Identify which cell holds the provided text, then report its [x, y] central coordinate. 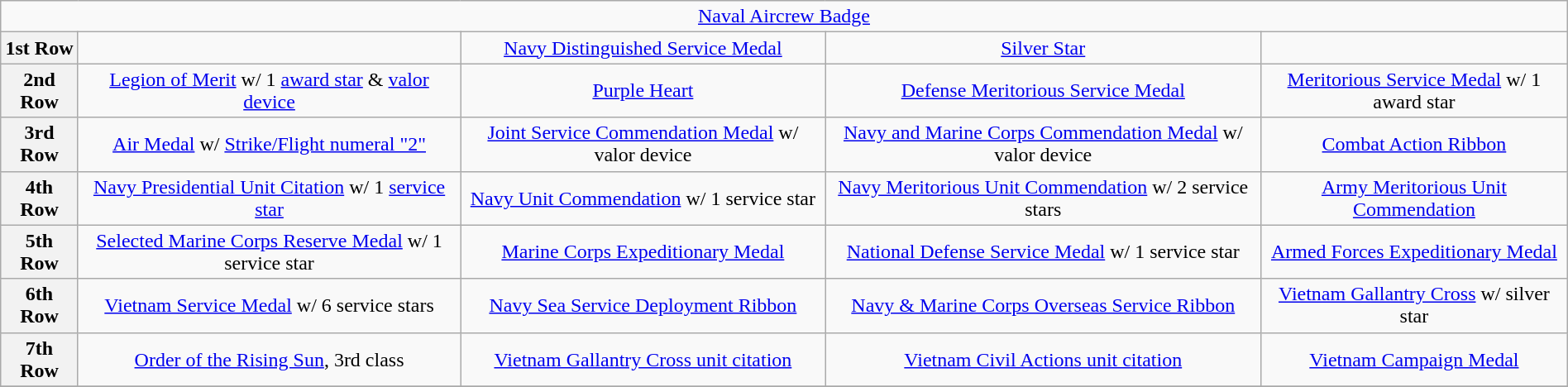
Marine Corps Expeditionary Medal [643, 251]
Navy Sea Service Deployment Ribbon [643, 306]
Defense Meritorious Service Medal [1044, 91]
4th Row [40, 198]
Vietnam Campaign Medal [1414, 359]
3rd Row [40, 144]
Selected Marine Corps Reserve Medal w/ 1 service star [270, 251]
Navy and Marine Corps Commendation Medal w/ valor device [1044, 144]
National Defense Service Medal w/ 1 service star [1044, 251]
Meritorious Service Medal w/ 1 award star [1414, 91]
Vietnam Gallantry Cross unit citation [643, 359]
Navy Unit Commendation w/ 1 service star [643, 198]
Navy Distinguished Service Medal [643, 48]
5th Row [40, 251]
Vietnam Gallantry Cross w/ silver star [1414, 306]
Joint Service Commendation Medal w/ valor device [643, 144]
Purple Heart [643, 91]
2nd Row [40, 91]
Silver Star [1044, 48]
Air Medal w/ Strike/Flight numeral "2" [270, 144]
1st Row [40, 48]
6th Row [40, 306]
Navy Meritorious Unit Commendation w/ 2 service stars [1044, 198]
Armed Forces Expeditionary Medal [1414, 251]
Naval Aircrew Badge [784, 17]
7th Row [40, 359]
Legion of Merit w/ 1 award star & valor device [270, 91]
Order of the Rising Sun, 3rd class [270, 359]
Navy Presidential Unit Citation w/ 1 service star [270, 198]
Navy & Marine Corps Overseas Service Ribbon [1044, 306]
Army Meritorious Unit Commendation [1414, 198]
Vietnam Service Medal w/ 6 service stars [270, 306]
Vietnam Civil Actions unit citation [1044, 359]
Combat Action Ribbon [1414, 144]
